Detect which cell encompasses the target text, then output its [X, Y] center coordinate. 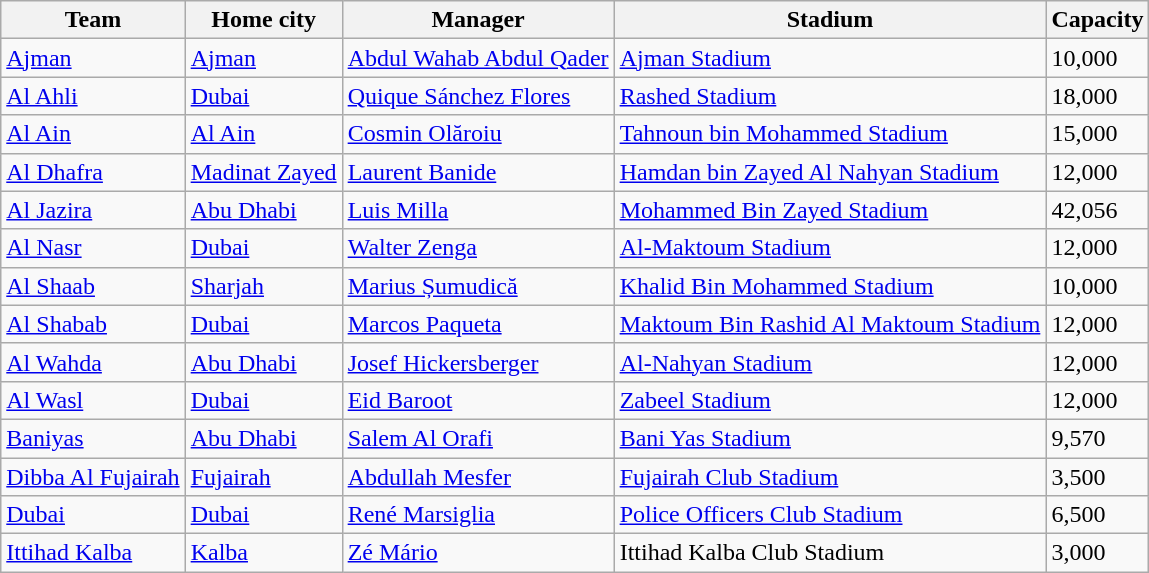
Al Shaab [93, 286]
Stadium [830, 20]
Al Jazira [93, 210]
Hamdan bin Zayed Al Nahyan Stadium [830, 172]
Tahnoun bin Mohammed Stadium [830, 134]
Home city [264, 20]
Luis Milla [478, 210]
Manager [478, 20]
Police Officers Club Stadium [830, 515]
3,000 [1098, 553]
Josef Hickersberger [478, 362]
15,000 [1098, 134]
Al-Nahyan Stadium [830, 362]
Eid Baroot [478, 400]
9,570 [1098, 438]
6,500 [1098, 515]
Zé Mário [478, 553]
Laurent Banide [478, 172]
Team [93, 20]
Salem Al Orafi [478, 438]
Al-Maktoum Stadium [830, 248]
Al Shabab [93, 324]
Abdul Wahab Abdul Qader [478, 58]
Fujairah Club Stadium [830, 477]
Walter Zenga [478, 248]
Zabeel Stadium [830, 400]
Baniyas [93, 438]
Cosmin Olăroiu [478, 134]
Khalid Bin Mohammed Stadium [830, 286]
Marcos Paqueta [478, 324]
Marius Șumudică [478, 286]
Mohammed Bin Zayed Stadium [830, 210]
Al Wasl [93, 400]
Kalba [264, 553]
Quique Sánchez Flores [478, 96]
Rashed Stadium [830, 96]
Fujairah [264, 477]
42,056 [1098, 210]
3,500 [1098, 477]
Ajman Stadium [830, 58]
Ittihad Kalba [93, 553]
18,000 [1098, 96]
Ittihad Kalba Club Stadium [830, 553]
Madinat Zayed [264, 172]
René Marsiglia [478, 515]
Maktoum Bin Rashid Al Maktoum Stadium [830, 324]
Al Nasr [93, 248]
Dibba Al Fujairah [93, 477]
Abdullah Mesfer [478, 477]
Al Ahli [93, 96]
Bani Yas Stadium [830, 438]
Al Wahda [93, 362]
Sharjah [264, 286]
Capacity [1098, 20]
Al Dhafra [93, 172]
